Scan for the cell matching the given text and deliver its (X, Y) coordinate at center. 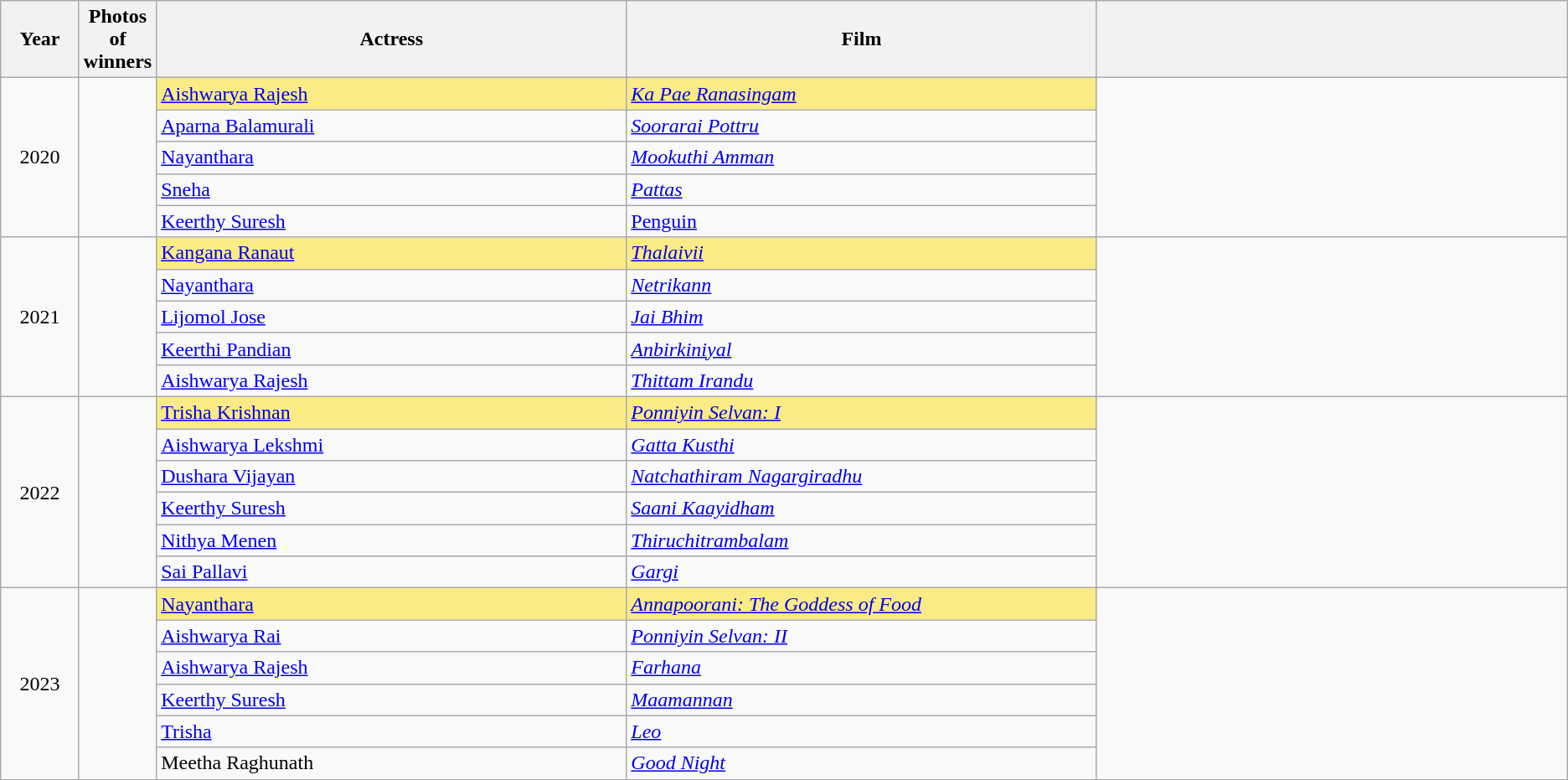
2022 (40, 492)
Soorarai Pottru (861, 126)
Aishwarya Rai (392, 636)
Sneha (392, 189)
2020 (40, 158)
Ponniyin Selvan: II (861, 636)
Trisha Krishnan (392, 412)
Meetha Raghunath (392, 763)
Pattas (861, 189)
Trisha (392, 731)
Sai Pallavi (392, 572)
2023 (40, 684)
Photos of winners (117, 39)
2021 (40, 317)
Nithya Menen (392, 540)
Netrikann (861, 285)
Anbirkiniyal (861, 349)
Ka Pae Ranasingam (861, 94)
Dushara Vijayan (392, 477)
Keerthi Pandian (392, 349)
Saani Kaayidham (861, 509)
Aishwarya Lekshmi (392, 445)
Actress (392, 39)
Lijomol Jose (392, 317)
Film (861, 39)
Leo (861, 731)
Farhana (861, 668)
Gargi (861, 572)
Ponniyin Selvan: I (861, 412)
Aparna Balamurali (392, 126)
Kangana Ranaut (392, 253)
Good Night (861, 763)
Jai Bhim (861, 317)
Penguin (861, 221)
Year (40, 39)
Thiruchitrambalam (861, 540)
Thalaivii (861, 253)
Maamannan (861, 700)
Natchathiram Nagargiradhu (861, 477)
Thittam Irandu (861, 380)
Annapoorani: The Goddess of Food (861, 604)
Gatta Kusthi (861, 445)
Mookuthi Amman (861, 158)
